Output the [X, Y] coordinate of the center of the cell containing the given text.  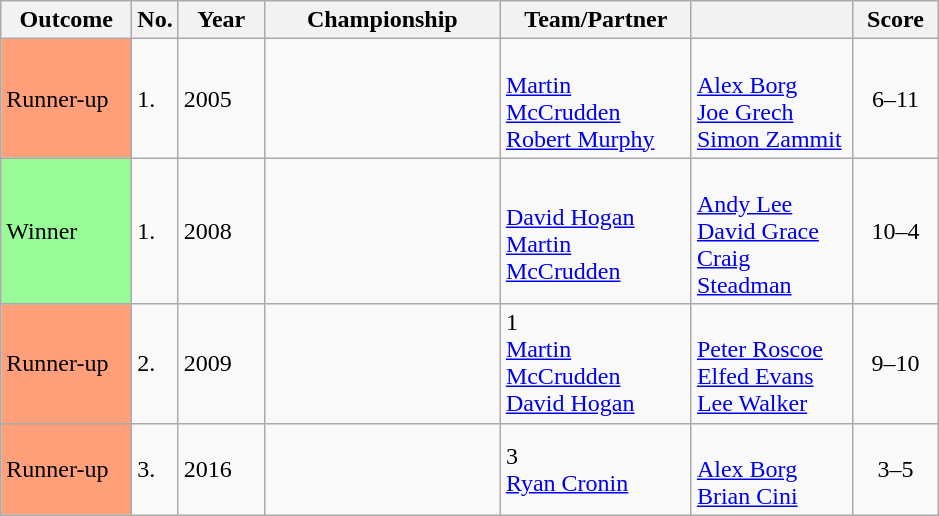
10–4 [895, 231]
2016 [221, 469]
Alex BorgBrian Cini [772, 469]
1Martin McCruddenDavid Hogan [596, 364]
2005 [221, 98]
2. [155, 364]
Alex BorgJoe GrechSimon Zammit [772, 98]
6–11 [895, 98]
3–5 [895, 469]
Score [895, 20]
Winner [66, 231]
Championship [382, 20]
2008 [221, 231]
Peter RoscoeElfed EvansLee Walker [772, 364]
2009 [221, 364]
Martin McCruddenRobert Murphy [596, 98]
Andy LeeDavid GraceCraig Steadman [772, 231]
3Ryan Cronin [596, 469]
9–10 [895, 364]
Outcome [66, 20]
No. [155, 20]
David HoganMartin McCrudden [596, 231]
Team/Partner [596, 20]
Year [221, 20]
3. [155, 469]
